Extract the [X, Y] coordinate from the center of the cell holding the provided text.  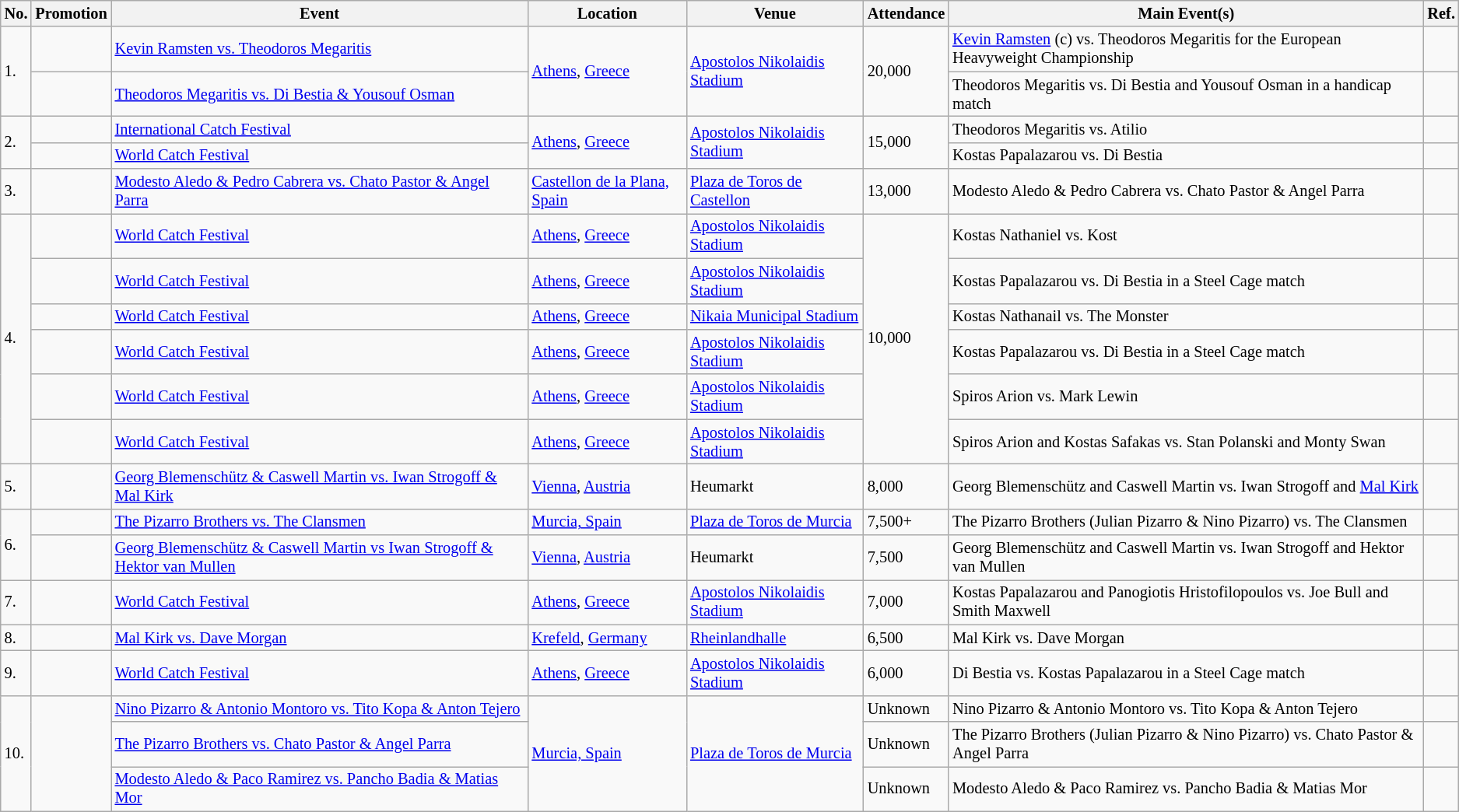
6. [16, 544]
The Pizarro Brothers (Julian Pizarro & Nino Pizarro) vs. The Clansmen [1186, 522]
Kevin Ramsten vs. Theodoros Megaritis [320, 49]
Theodoros Megaritis vs. Di Bestia and Yousouf Osman in a handicap match [1186, 94]
Spiros Arion and Kostas Safakas vs. Stan Polanski and Monty Swan [1186, 442]
Attendance [906, 13]
Main Event(s) [1186, 13]
7. [16, 602]
The Pizarro Brothers vs. The Clansmen [320, 522]
1. [16, 72]
3. [16, 191]
Promotion [71, 13]
9. [16, 673]
10,000 [906, 338]
Kostas Nathaniel vs. Kost [1186, 236]
8,000 [906, 486]
Kevin Ramsten (c) vs. Theodoros Megaritis for the European Heavyweight Championship [1186, 49]
6,500 [906, 638]
2. [16, 142]
Kostas Papalazarou and Panogiotis Hristofilopoulos vs. Joe Bull and Smith Maxwell [1186, 602]
7,500+ [906, 522]
7,000 [906, 602]
Kostas Papalazarou vs. Di Bestia [1186, 156]
4. [16, 338]
Georg Blemenschütz and Caswell Martin vs. Iwan Strogoff and Hektor van Mullen [1186, 558]
Plaza de Toros de Castellon [775, 191]
Georg Blemenschütz & Caswell Martin vs Iwan Strogoff & Hektor van Mullen [320, 558]
Theodoros Megaritis vs. Atilio [1186, 129]
13,000 [906, 191]
Di Bestia vs. Kostas Papalazarou in a Steel Cage match [1186, 673]
Georg Blemenschütz & Caswell Martin vs. Iwan Strogoff & Mal Kirk [320, 486]
7,500 [906, 558]
Kostas Nathanail vs. The Monster [1186, 317]
No. [16, 13]
Castellon de la Plana, Spain [607, 191]
Ref. [1441, 13]
Venue [775, 13]
Location [607, 13]
8. [16, 638]
International Catch Festival [320, 129]
The Pizarro Brothers vs. Chato Pastor & Angel Parra [320, 744]
5. [16, 486]
15,000 [906, 142]
Rheinlandhalle [775, 638]
Theodoros Megaritis vs. Di Bestia & Yousouf Osman [320, 94]
Spiros Arion vs. Mark Lewin [1186, 397]
Event [320, 13]
Georg Blemenschütz and Caswell Martin vs. Iwan Strogoff and Mal Kirk [1186, 486]
Krefeld, Germany [607, 638]
10. [16, 753]
20,000 [906, 72]
The Pizarro Brothers (Julian Pizarro & Nino Pizarro) vs. Chato Pastor & Angel Parra [1186, 744]
6,000 [906, 673]
Nikaia Municipal Stadium [775, 317]
